Search for the cell housing the specified text and yield its [x, y] center coordinate. 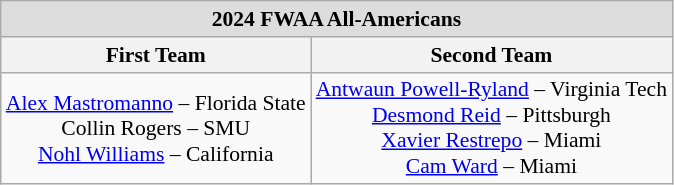
Second Team [492, 55]
2024 FWAA All-Americans [336, 19]
Antwaun Powell-Ryland – Virginia TechDesmond Reid – PittsburghXavier Restrepo – MiamiCam Ward – Miami [492, 128]
First Team [156, 55]
Alex Mastromanno – Florida StateCollin Rogers – SMUNohl Williams – California [156, 128]
